Determine the [x, y] coordinate at the center of the cell enclosing the given text.  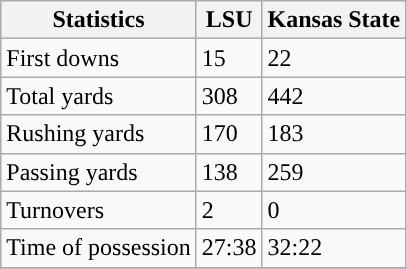
Rushing yards [99, 134]
15 [229, 58]
442 [334, 96]
Time of possession [99, 248]
Statistics [99, 20]
27:38 [229, 248]
183 [334, 134]
LSU [229, 20]
2 [229, 210]
First downs [99, 58]
Passing yards [99, 172]
170 [229, 134]
0 [334, 210]
22 [334, 58]
138 [229, 172]
Kansas State [334, 20]
308 [229, 96]
259 [334, 172]
32:22 [334, 248]
Total yards [99, 96]
Turnovers [99, 210]
